For the text-containing cell, return its midpoint in [X, Y] coordinate format. 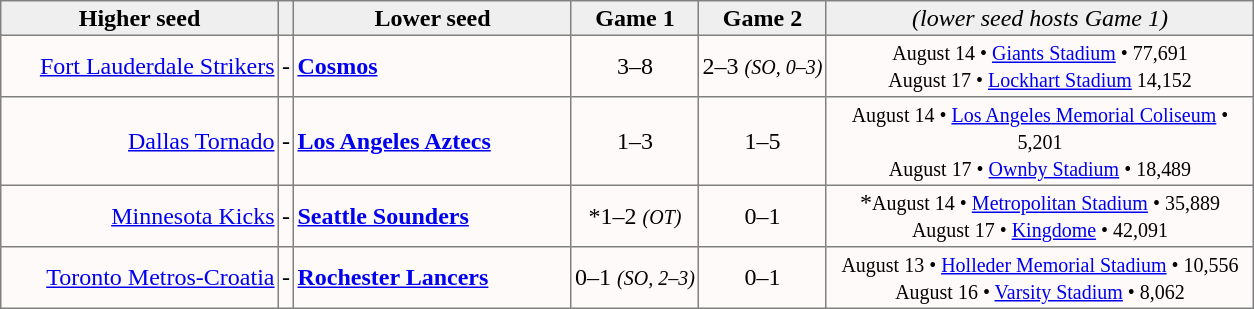
August 14 • Los Angeles Memorial Coliseum • 5,201August 17 • Ownby Stadium • 18,489 [1040, 141]
Dallas Tornado [140, 141]
1–5 [763, 141]
Toronto Metros-Croatia [140, 278]
Rochester Lancers [433, 278]
(lower seed hosts Game 1) [1040, 18]
2–3 (SO, 0–3) [763, 66]
Lower seed [433, 18]
*1–2 (OT) [635, 216]
Game 1 [635, 18]
Game 2 [763, 18]
Seattle Sounders [433, 216]
August 14 • Giants Stadium • 77,691August 17 • Lockhart Stadium 14,152 [1040, 66]
Fort Lauderdale Strikers [140, 66]
Los Angeles Aztecs [433, 141]
3–8 [635, 66]
*August 14 • Metropolitan Stadium • 35,889August 17 • Kingdome • 42,091 [1040, 216]
Higher seed [140, 18]
0–1 (SO, 2–3) [635, 278]
Cosmos [433, 66]
Minnesota Kicks [140, 216]
August 13 • Holleder Memorial Stadium • 10,556August 16 • Varsity Stadium • 8,062 [1040, 278]
1–3 [635, 141]
